Determine the [X, Y] coordinate at the center of the cell enclosing the given text.  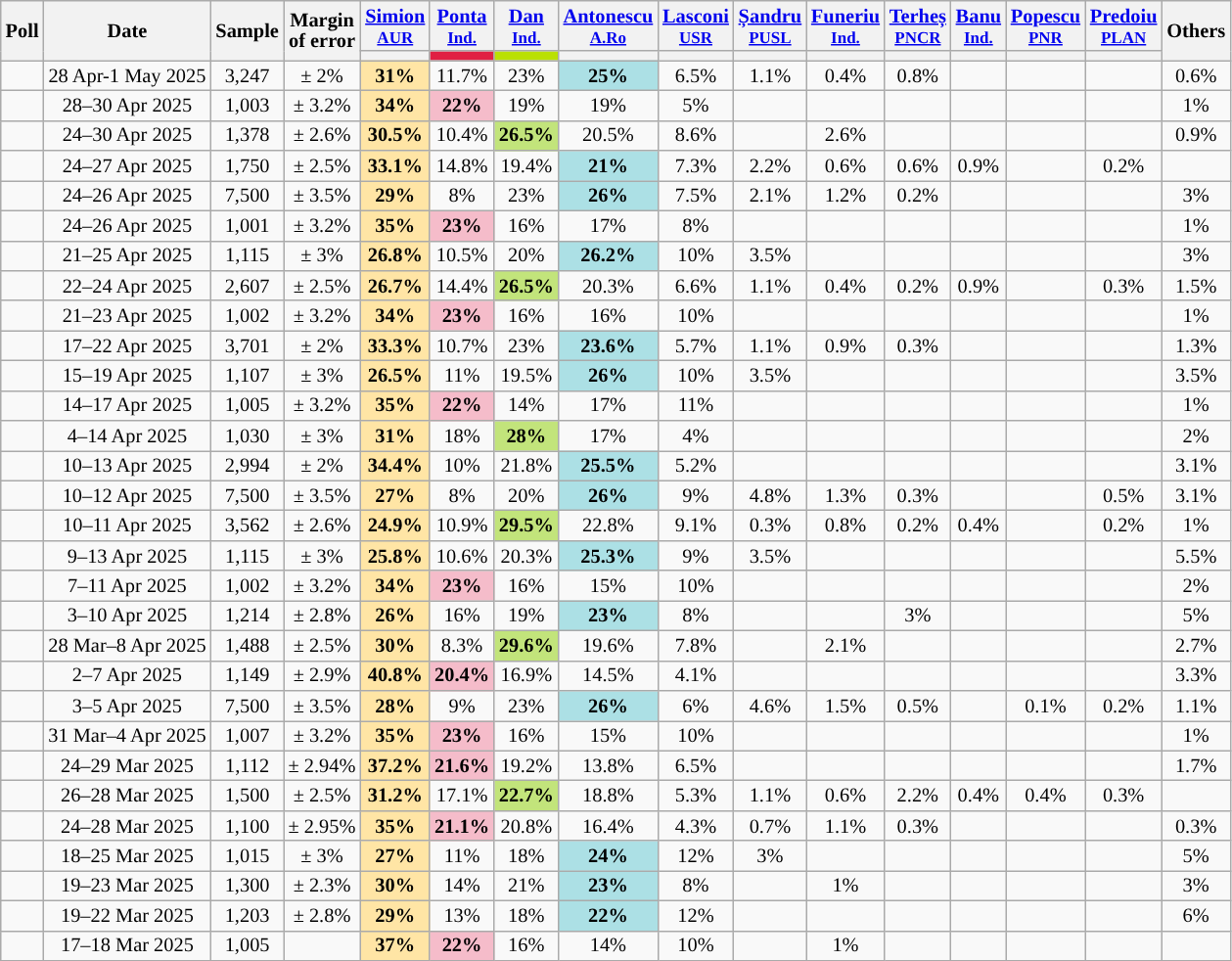
0.1% [1045, 705]
AntonescuA.Ro [609, 25]
28 Apr-1 May 2025 [127, 76]
ȘandruPUSL [770, 25]
Others [1196, 29]
1.7% [1196, 765]
4.3% [696, 826]
4.1% [696, 675]
5.7% [696, 346]
1,488 [247, 646]
26–28 Mar 2025 [127, 795]
FuneriuInd. [845, 25]
25.8% [395, 556]
9.1% [696, 526]
1,112 [247, 765]
26.7% [395, 286]
PontaInd. [462, 25]
33.1% [395, 166]
24% [609, 855]
19.2% [526, 765]
10–13 Apr 2025 [127, 466]
37% [395, 945]
21.8% [526, 466]
± 2.94% [323, 765]
5.2% [696, 466]
Margin of error [323, 29]
30.5% [395, 135]
8.6% [696, 135]
10–11 Apr 2025 [127, 526]
26.8% [395, 256]
17–18 Mar 2025 [127, 945]
3,701 [247, 346]
24.9% [395, 526]
19–22 Mar 2025 [127, 916]
10.6% [462, 556]
4.8% [770, 495]
PredoiuPLAN [1123, 25]
9–13 Apr 2025 [127, 556]
21.6% [462, 765]
DanInd. [526, 25]
2.6% [845, 135]
1,300 [247, 885]
Sample [247, 29]
1,001 [247, 225]
1,030 [247, 436]
± 2.9% [323, 675]
34.4% [395, 466]
20.8% [526, 826]
37.2% [395, 765]
16.4% [609, 826]
2.7% [1196, 646]
6.6% [696, 286]
5.3% [696, 795]
2–7 Apr 2025 [127, 675]
25.5% [609, 466]
24–30 Apr 2025 [127, 135]
3,247 [247, 76]
18–25 Mar 2025 [127, 855]
29.5% [526, 526]
SimionAUR [395, 25]
10–12 Apr 2025 [127, 495]
19.6% [609, 646]
4.6% [770, 705]
15–19 Apr 2025 [127, 376]
31 Mar–4 Apr 2025 [127, 736]
± 2.3% [323, 885]
3,562 [247, 526]
1,378 [247, 135]
1,007 [247, 736]
Poll [23, 29]
19–23 Mar 2025 [127, 885]
14.8% [462, 166]
LasconiUSR [696, 25]
25% [609, 76]
10.9% [462, 526]
3–5 Apr 2025 [127, 705]
± 2.95% [323, 826]
2,607 [247, 286]
19.5% [526, 376]
0.7% [770, 826]
7–11 Apr 2025 [127, 585]
1,203 [247, 916]
40.8% [395, 675]
3.3% [1196, 675]
10.4% [462, 135]
1,015 [247, 855]
21–23 Apr 2025 [127, 315]
31.2% [395, 795]
11.7% [462, 76]
1,500 [247, 795]
8.3% [462, 646]
17.1% [462, 795]
20.5% [609, 135]
24–29 Mar 2025 [127, 765]
22–24 Apr 2025 [127, 286]
PopescuPNR [1045, 25]
18.8% [609, 795]
3–10 Apr 2025 [127, 615]
24–27 Apr 2025 [127, 166]
5.5% [1196, 556]
28–30 Apr 2025 [127, 106]
28 Mar–8 Apr 2025 [127, 646]
29.6% [526, 646]
Date [127, 29]
1,100 [247, 826]
23.6% [609, 346]
7.5% [696, 196]
14.5% [609, 675]
1,003 [247, 106]
26.2% [609, 256]
17–22 Apr 2025 [127, 346]
22.8% [609, 526]
10.5% [462, 256]
16.9% [526, 675]
14–17 Apr 2025 [127, 405]
BanuInd. [979, 25]
1,214 [247, 615]
13% [462, 916]
14.4% [462, 286]
10.7% [462, 346]
7.3% [696, 166]
25.3% [609, 556]
1,750 [247, 166]
7.8% [696, 646]
4–14 Apr 2025 [127, 436]
1,107 [247, 376]
19.4% [526, 166]
13.8% [609, 765]
1,149 [247, 675]
33.3% [395, 346]
21–25 Apr 2025 [127, 256]
2,994 [247, 466]
TerheșPNCR [918, 25]
20.4% [462, 675]
4% [696, 436]
22.7% [526, 795]
24–28 Mar 2025 [127, 826]
1.2% [845, 196]
21.1% [462, 826]
